Locate the cell with the specified text and output its (x, y) center coordinate. 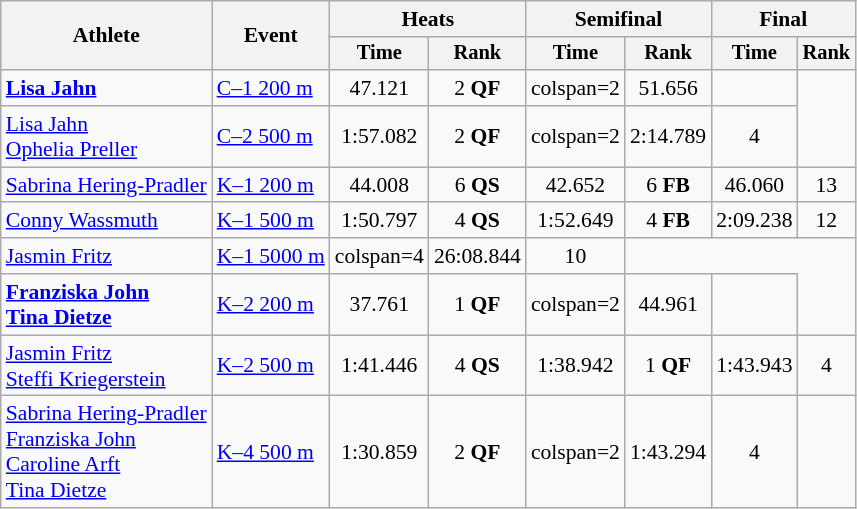
colspan=4 (380, 256)
Franziska JohnTina Dietze (106, 304)
Final (783, 19)
Conny Wassmuth (106, 221)
2:14.789 (668, 136)
Heats (428, 19)
Jasmin Fritz (106, 256)
K–2 500 m (271, 366)
C–2 500 m (271, 136)
K–4 500 m (271, 452)
K–1 500 m (271, 221)
13 (827, 185)
44.008 (380, 185)
Event (271, 36)
6 FB (668, 185)
K–2 200 m (271, 304)
2:09.238 (754, 221)
6 QS (478, 185)
44.961 (668, 304)
1:57.082 (380, 136)
1:30.859 (380, 452)
10 (576, 256)
46.060 (754, 185)
1:43.294 (668, 452)
47.121 (380, 88)
37.761 (380, 304)
1:43.943 (754, 366)
1:38.942 (576, 366)
1:41.446 (380, 366)
K–1 5000 m (271, 256)
12 (827, 221)
1:52.649 (576, 221)
4 FB (668, 221)
Semifinal (618, 19)
Sabrina Hering-PradlerFranziska JohnCaroline ArftTina Dietze (106, 452)
42.652 (576, 185)
C–1 200 m (271, 88)
K–1 200 m (271, 185)
Lisa Jahn (106, 88)
Lisa JahnOphelia Preller (106, 136)
Sabrina Hering-Pradler (106, 185)
51.656 (668, 88)
Jasmin FritzSteffi Kriegerstein (106, 366)
26:08.844 (478, 256)
Athlete (106, 36)
1:50.797 (380, 221)
